Capture the cell that displays the provided text and extract its (x, y) central coordinate. 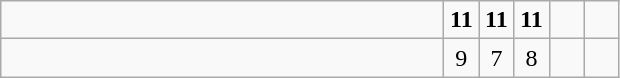
9 (462, 58)
7 (496, 58)
8 (532, 58)
